Determine the (X, Y) coordinate at the center of the cell enclosing the given text.  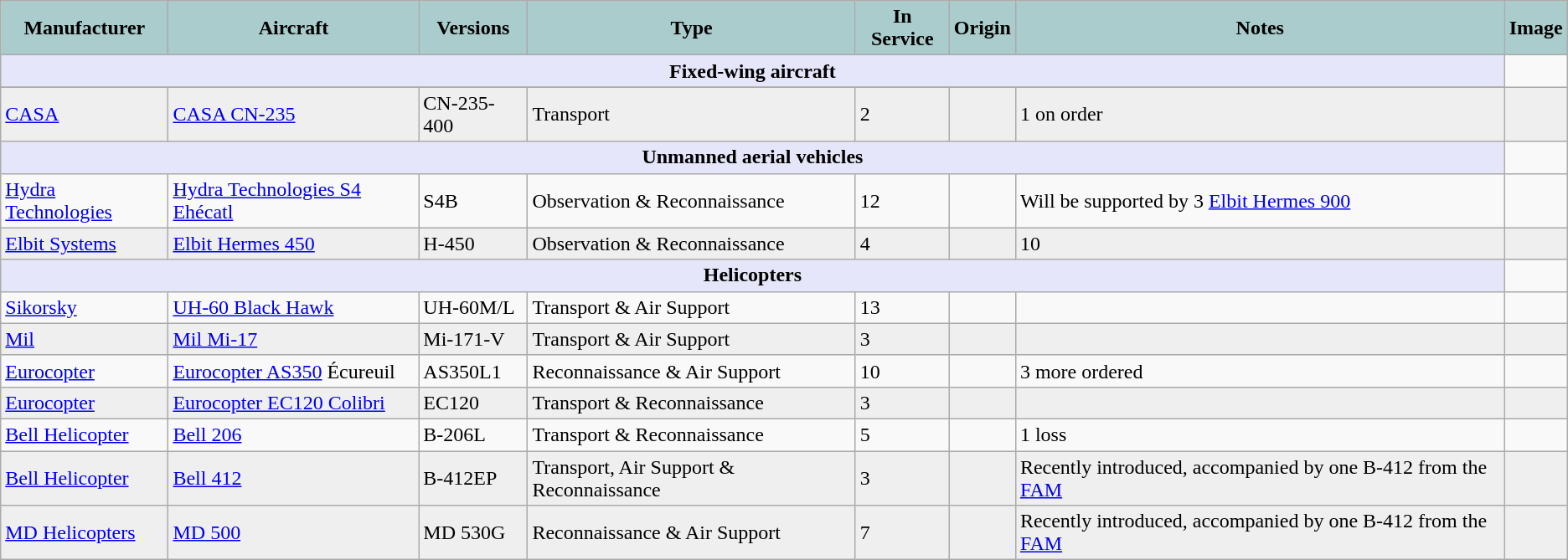
Helicopters (752, 275)
MD 530G (473, 532)
3 more ordered (1260, 371)
UH-60M/L (473, 307)
Notes (1260, 28)
1 on order (1260, 114)
Mi-171-V (473, 339)
Image (1536, 28)
Eurocopter EC120 Colibri (293, 403)
MD Helicopters (85, 532)
CASA (85, 114)
UH-60 Black Hawk (293, 307)
Will be supported by 3 Elbit Hermes 900 (1260, 201)
12 (902, 201)
Mil (85, 339)
Transport (692, 114)
CASA CN-235 (293, 114)
B-206L (473, 434)
S4B (473, 201)
AS350L1 (473, 371)
4 (902, 244)
Elbit Systems (85, 244)
B-412EP (473, 477)
EC120 (473, 403)
Aircraft (293, 28)
Bell 206 (293, 434)
Hydra Technologies (85, 201)
Origin (982, 28)
13 (902, 307)
H-450 (473, 244)
Transport, Air Support & Reconnaissance (692, 477)
Type (692, 28)
7 (902, 532)
Bell 412 (293, 477)
Fixed-wing aircraft (752, 71)
Eurocopter AS350 Écureuil (293, 371)
Unmanned aerial vehicles (752, 157)
Manufacturer (85, 28)
5 (902, 434)
2 (902, 114)
In Service (902, 28)
MD 500 (293, 532)
1 loss (1260, 434)
Versions (473, 28)
Sikorsky (85, 307)
CN-235-400 (473, 114)
Hydra Technologies S4 Ehécatl (293, 201)
Elbit Hermes 450 (293, 244)
Mil Mi-17 (293, 339)
